Scan for the cell matching the given text and deliver its (X, Y) coordinate at center. 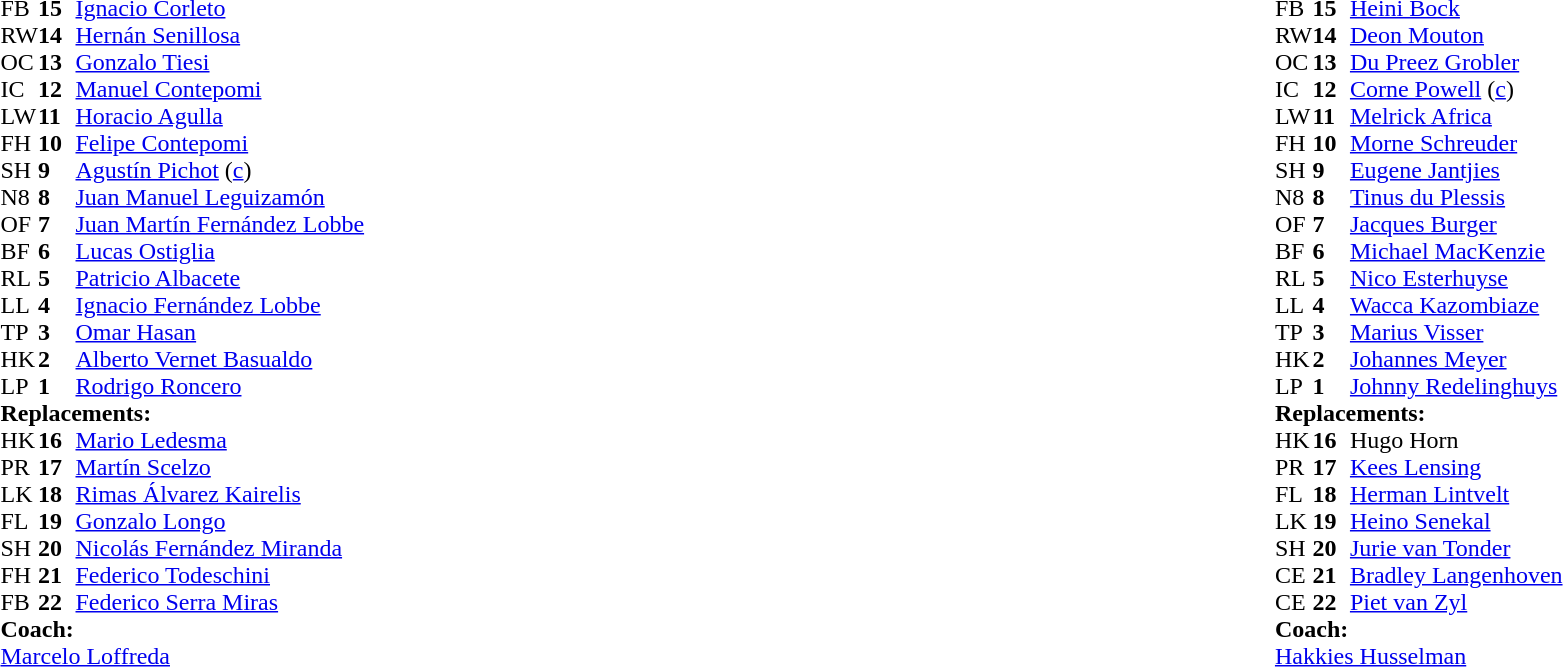
Marius Visser (1456, 332)
Juan Martín Fernández Lobbe (220, 224)
Nico Esterhuyse (1456, 278)
Gonzalo Longo (220, 522)
Johnny Redelinghuys (1456, 386)
Johannes Meyer (1456, 360)
Manuel Contepomi (220, 90)
Bradley Langenhoven (1456, 576)
Mario Ledesma (220, 440)
Michael MacKenzie (1456, 252)
Hugo Horn (1456, 440)
Kees Lensing (1456, 468)
FB (19, 602)
Tinus du Plessis (1456, 198)
Lucas Ostiglia (220, 252)
Nicolás Fernández Miranda (220, 548)
Heino Senekal (1456, 522)
Horacio Agulla (220, 116)
Federico Serra Miras (220, 602)
Omar Hasan (220, 332)
Federico Todeschini (220, 576)
Rodrigo Roncero (220, 386)
Juan Manuel Leguizamón (220, 198)
Agustín Pichot (c) (220, 170)
Herman Lintvelt (1456, 494)
Melrick Africa (1456, 116)
Patricio Albacete (220, 278)
Wacca Kazombiaze (1456, 306)
Martín Scelzo (220, 468)
Piet van Zyl (1456, 602)
Rimas Álvarez Kairelis (220, 494)
Corne Powell (c) (1456, 90)
Gonzalo Tiesi (220, 62)
Hernán Senillosa (220, 36)
Jurie van Tonder (1456, 548)
Alberto Vernet Basualdo (220, 360)
Morne Schreuder (1456, 144)
Jacques Burger (1456, 224)
Ignacio Fernández Lobbe (220, 306)
Deon Mouton (1456, 36)
Felipe Contepomi (220, 144)
Du Preez Grobler (1456, 62)
Eugene Jantjies (1456, 170)
